From the cell containing the given text, extract its center point as [X, Y] coordinate. 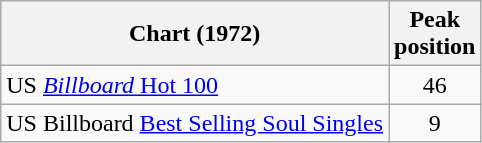
9 [435, 123]
US Billboard Hot 100 [195, 85]
Peakposition [435, 34]
46 [435, 85]
US Billboard Best Selling Soul Singles [195, 123]
Chart (1972) [195, 34]
